Capture the cell that displays the provided text and extract its [X, Y] central coordinate. 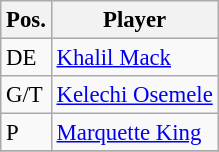
Kelechi Osemele [134, 95]
G/T [26, 95]
P [26, 133]
DE [26, 58]
Marquette King [134, 133]
Player [134, 20]
Pos. [26, 20]
Khalil Mack [134, 58]
